Identify which cell holds the provided text, then report its [X, Y] central coordinate. 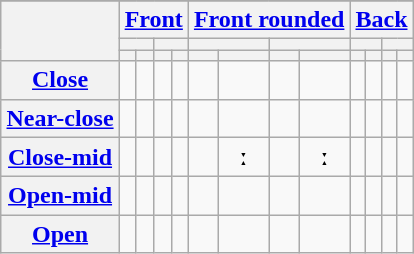
Close [60, 80]
Open-mid [60, 196]
Close-mid [60, 157]
Open [60, 234]
Front rounded [269, 20]
Near-close [60, 118]
Front [154, 20]
Back [382, 20]
